From the cell containing the given text, extract its center point as (X, Y) coordinate. 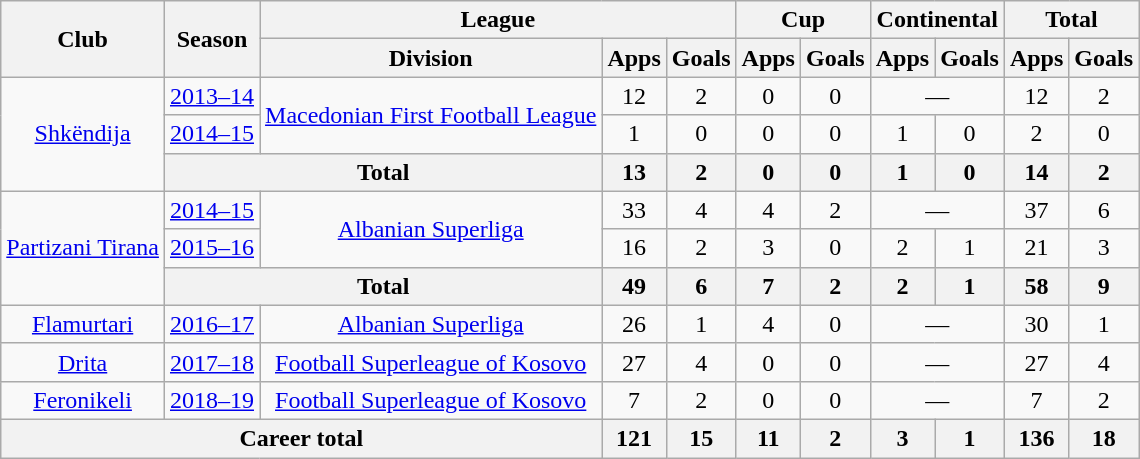
League (498, 20)
33 (634, 210)
2013–14 (212, 96)
Partizani Tirana (83, 248)
2015–16 (212, 248)
15 (701, 438)
Shkëndija (83, 134)
121 (634, 438)
13 (634, 172)
16 (634, 248)
Club (83, 39)
37 (1036, 210)
11 (768, 438)
Flamurtari (83, 324)
18 (1104, 438)
Feronikeli (83, 400)
49 (634, 286)
2017–18 (212, 362)
136 (1036, 438)
Macedonian First Football League (431, 115)
Cup (803, 20)
Career total (302, 438)
30 (1036, 324)
Season (212, 39)
Division (431, 58)
14 (1036, 172)
2018–19 (212, 400)
Continental (937, 20)
58 (1036, 286)
26 (634, 324)
9 (1104, 286)
Drita (83, 362)
2016–17 (212, 324)
21 (1036, 248)
